Return [x, y] of the center of cell containing provided text 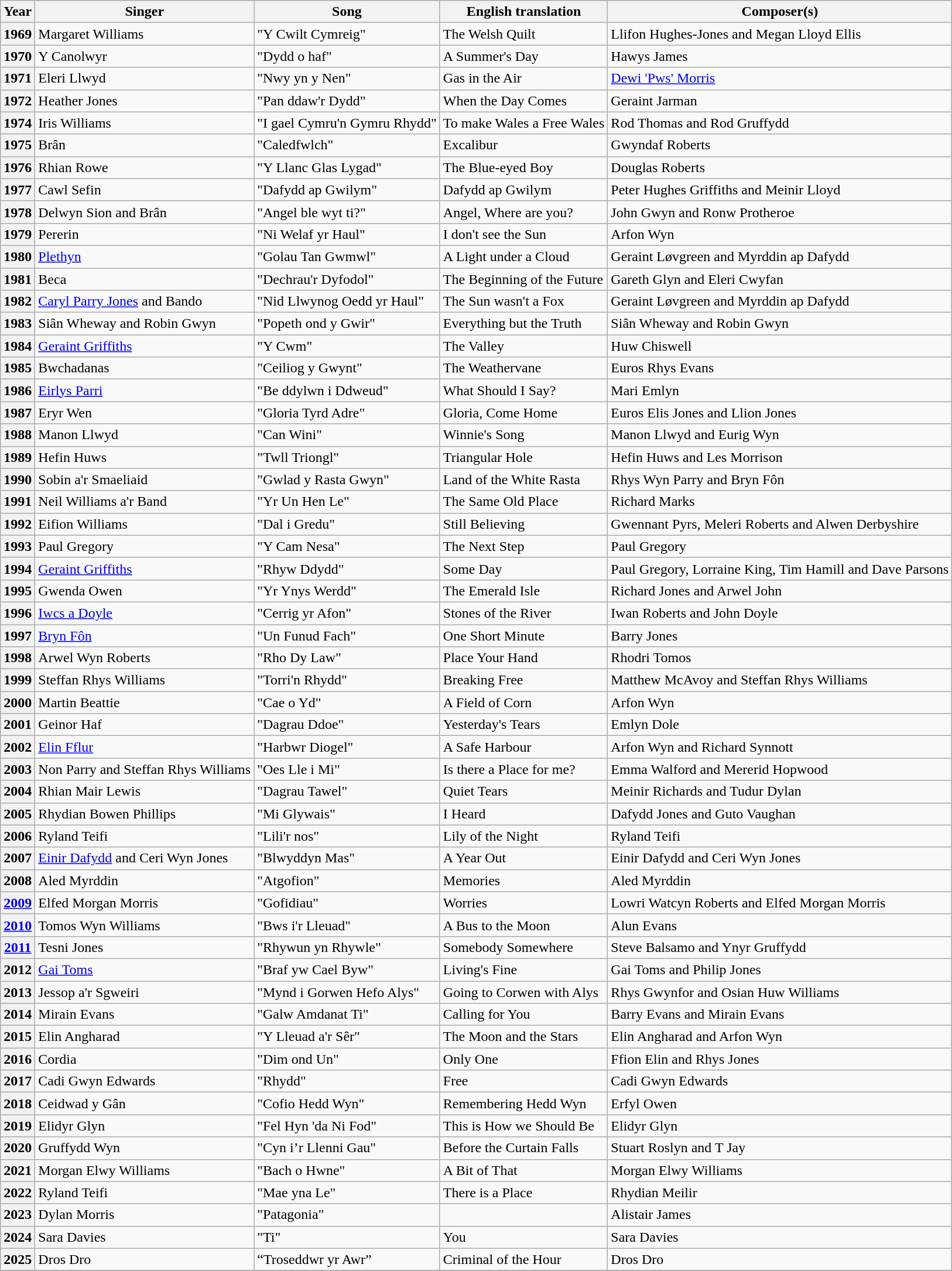
Barry Evans and Mirain Evans [780, 1015]
1984 [18, 346]
Ceidwad y Gân [145, 1104]
Rhydian Meilir [780, 1193]
Gwyndaf Roberts [780, 145]
2005 [18, 814]
Eryr Wen [145, 413]
Criminal of the Hour [523, 1259]
"I gael Cymru'n Gymru Rhydd" [347, 123]
1992 [18, 524]
Elfed Morgan Morris [145, 903]
"Nwy yn y Nen" [347, 78]
1995 [18, 591]
Only One [523, 1059]
Pererin [145, 234]
1989 [18, 457]
Going to Corwen with Alys [523, 992]
Alun Evans [780, 925]
English translation [523, 12]
Breaking Free [523, 680]
Is there a Place for me? [523, 769]
Bryn Fôn [145, 635]
"Dim ond Un" [347, 1059]
Richard Jones and Arwel John [780, 591]
1974 [18, 123]
2009 [18, 903]
2019 [18, 1126]
Some Day [523, 568]
2008 [18, 881]
A Bit of That [523, 1170]
Rhodri Tomos [780, 658]
"Nid Llwynog Oedd yr Haul" [347, 302]
1970 [18, 56]
Stones of the River [523, 613]
Beca [145, 279]
Peter Hughes Griffiths and Meinir Lloyd [780, 190]
1991 [18, 502]
A Light under a Cloud [523, 256]
"Un Funud Fach" [347, 635]
I don't see the Sun [523, 234]
Eleri Llwyd [145, 78]
2015 [18, 1037]
"Dagrau Ddoe" [347, 725]
"Yr Un Hen Le" [347, 502]
Rhian Mair Lewis [145, 792]
Delwyn Sion and Brân [145, 212]
The Beginning of the Future [523, 279]
Manon Llwyd and Eurig Wyn [780, 435]
Arfon Wyn and Richard Synnott [780, 747]
Steffan Rhys Williams [145, 680]
1983 [18, 324]
Calling for You [523, 1015]
Dafydd Jones and Guto Vaughan [780, 814]
Alistair James [780, 1215]
“Troseddwr yr Awr” [347, 1259]
1997 [18, 635]
Iris Williams [145, 123]
"Y Llanc Glas Lygad" [347, 167]
Dewi 'Pws' Morris [780, 78]
Iwcs a Doyle [145, 613]
When the Day Comes [523, 101]
2013 [18, 992]
"Mae yna Le" [347, 1193]
2016 [18, 1059]
1978 [18, 212]
2024 [18, 1237]
Caryl Parry Jones and Bando [145, 302]
Meinir Richards and Tudur Dylan [780, 792]
"Pan ddaw'r Dydd" [347, 101]
Worries [523, 903]
Bwchadanas [145, 368]
Cordia [145, 1059]
"Angel ble wyt ti?" [347, 212]
"Oes Lle i Mi" [347, 769]
Angel, Where are you? [523, 212]
Composer(s) [780, 12]
Dylan Morris [145, 1215]
The Weathervane [523, 368]
"Ti" [347, 1237]
1981 [18, 279]
"Torri'n Rhydd" [347, 680]
Tomos Wyn Williams [145, 925]
John Gwyn and Ronw Protheroe [780, 212]
"Dechrau'r Dyfodol" [347, 279]
The Welsh Quilt [523, 34]
2010 [18, 925]
The Sun wasn't a Fox [523, 302]
Paul Gregory, Lorraine King, Tim Hamill and Dave Parsons [780, 568]
"Ni Welaf yr Haul" [347, 234]
Steve Balsamo and Ynyr Gruffydd [780, 947]
1985 [18, 368]
Ffion Elin and Rhys Jones [780, 1059]
1999 [18, 680]
Hefin Huws and Les Morrison [780, 457]
There is a Place [523, 1193]
A Summer's Day [523, 56]
Geinor Haf [145, 725]
1993 [18, 546]
"Dydd o haf" [347, 56]
1976 [18, 167]
Yesterday's Tears [523, 725]
Gai Toms and Philip Jones [780, 969]
Mirain Evans [145, 1015]
Manon Llwyd [145, 435]
A Field of Corn [523, 703]
Matthew McAvoy and Steffan Rhys Williams [780, 680]
"Be ddylwn i Ddweud" [347, 390]
Richard Marks [780, 502]
2012 [18, 969]
"Ceiliog y Gwynt" [347, 368]
The Same Old Place [523, 502]
1971 [18, 78]
"Caledfwlch" [347, 145]
A Safe Harbour [523, 747]
Gwennant Pyrs, Meleri Roberts and Alwen Derbyshire [780, 524]
"Y Lleuad a'r Sêr" [347, 1037]
Hawys James [780, 56]
"Bws i'r Lleuad" [347, 925]
Douglas Roberts [780, 167]
Elin Fflur [145, 747]
2017 [18, 1081]
This is How we Should Be [523, 1126]
"Gwlad y Rasta Gwyn" [347, 479]
2014 [18, 1015]
2025 [18, 1259]
Heather Jones [145, 101]
Gareth Glyn and Eleri Cwyfan [780, 279]
The Moon and the Stars [523, 1037]
Memories [523, 881]
Elin Angharad and Arfon Wyn [780, 1037]
1988 [18, 435]
Rod Thomas and Rod Gruffydd [780, 123]
One Short Minute [523, 635]
Song [347, 12]
Non Parry and Steffan Rhys Williams [145, 769]
Sobin a'r Smaeliaid [145, 479]
Lowri Watcyn Roberts and Elfed Morgan Morris [780, 903]
A Bus to the Moon [523, 925]
Eifion Williams [145, 524]
"Gloria Tyrd Adre" [347, 413]
1986 [18, 390]
Everything but the Truth [523, 324]
Rhys Gwynfor and Osian Huw Williams [780, 992]
Plethyn [145, 256]
"Y Cam Nesa" [347, 546]
"Braf yw Cael Byw" [347, 969]
Remembering Hedd Wyn [523, 1104]
"Twll Triongl" [347, 457]
"Cerrig yr Afon" [347, 613]
"Y Cwm" [347, 346]
Jessop a'r Sgweiri [145, 992]
The Next Step [523, 546]
Land of the White Rasta [523, 479]
"Golau Tan Gwmwl" [347, 256]
Gloria, Come Home [523, 413]
2023 [18, 1215]
Lily of the Night [523, 836]
"Cofio Hedd Wyn" [347, 1104]
Triangular Hole [523, 457]
"Harbwr Diogel" [347, 747]
Gruffydd Wyn [145, 1148]
1982 [18, 302]
"Mynd i Gorwen Hefo Alys" [347, 992]
"Cyn i’r Llenni Gau" [347, 1148]
"Blwyddyn Mas" [347, 858]
2021 [18, 1170]
"Rho Dy Law" [347, 658]
Margaret Williams [145, 34]
Eirlys Parri [145, 390]
1998 [18, 658]
Y Canolwyr [145, 56]
Martin Beattie [145, 703]
Winnie's Song [523, 435]
"Gofidiau" [347, 903]
"Cae o Yd" [347, 703]
Free [523, 1081]
Rhys Wyn Parry and Bryn Fôn [780, 479]
Year [18, 12]
"Galw Amdanat Ti" [347, 1015]
I Heard [523, 814]
2006 [18, 836]
1980 [18, 256]
A Year Out [523, 858]
Somebody Somewhere [523, 947]
Rhydian Bowen Phillips [145, 814]
1979 [18, 234]
Gwenda Owen [145, 591]
2001 [18, 725]
Elin Angharad [145, 1037]
"Dagrau Tawel" [347, 792]
1990 [18, 479]
"Dal i Gredu" [347, 524]
The Blue-eyed Boy [523, 167]
Stuart Roslyn and T Jay [780, 1148]
"Popeth ond y Gwir" [347, 324]
Before the Curtain Falls [523, 1148]
"Fel Hyn 'da Ni Fod" [347, 1126]
"Can Wini" [347, 435]
Cawl Sefin [145, 190]
2000 [18, 703]
1972 [18, 101]
"Rhywun yn Rhywle" [347, 947]
What Should I Say? [523, 390]
2003 [18, 769]
1975 [18, 145]
Neil Williams a'r Band [145, 502]
2007 [18, 858]
Huw Chiswell [780, 346]
2018 [18, 1104]
1969 [18, 34]
Place Your Hand [523, 658]
Excalibur [523, 145]
"Bach o Hwne" [347, 1170]
1977 [18, 190]
Euros Elis Jones and Llion Jones [780, 413]
Emma Walford and Mererid Hopwood [780, 769]
Gai Toms [145, 969]
2004 [18, 792]
Hefin Huws [145, 457]
Mari Emlyn [780, 390]
Arwel Wyn Roberts [145, 658]
"Yr Ynys Werdd" [347, 591]
"Mi Glywais" [347, 814]
2020 [18, 1148]
Quiet Tears [523, 792]
2022 [18, 1193]
Dafydd ap Gwilym [523, 190]
Llifon Hughes-Jones and Megan Lloyd Ellis [780, 34]
1994 [18, 568]
Euros Rhys Evans [780, 368]
Barry Jones [780, 635]
2011 [18, 947]
To make Wales a Free Wales [523, 123]
Rhian Rowe [145, 167]
Tesni Jones [145, 947]
2002 [18, 747]
Iwan Roberts and John Doyle [780, 613]
Erfyl Owen [780, 1104]
"Dafydd ap Gwilym" [347, 190]
Gas in the Air [523, 78]
"Atgofion" [347, 881]
Singer [145, 12]
The Emerald Isle [523, 591]
Geraint Jarman [780, 101]
Emlyn Dole [780, 725]
"Rhyw Ddydd" [347, 568]
You [523, 1237]
"Lili'r nos" [347, 836]
1996 [18, 613]
Still Believing [523, 524]
The Valley [523, 346]
"Rhydd" [347, 1081]
"Y Cwilt Cymreig" [347, 34]
Brân [145, 145]
Living's Fine [523, 969]
1987 [18, 413]
"Patagonia" [347, 1215]
